Scan for the cell matching the given text and deliver its [x, y] coordinate at center. 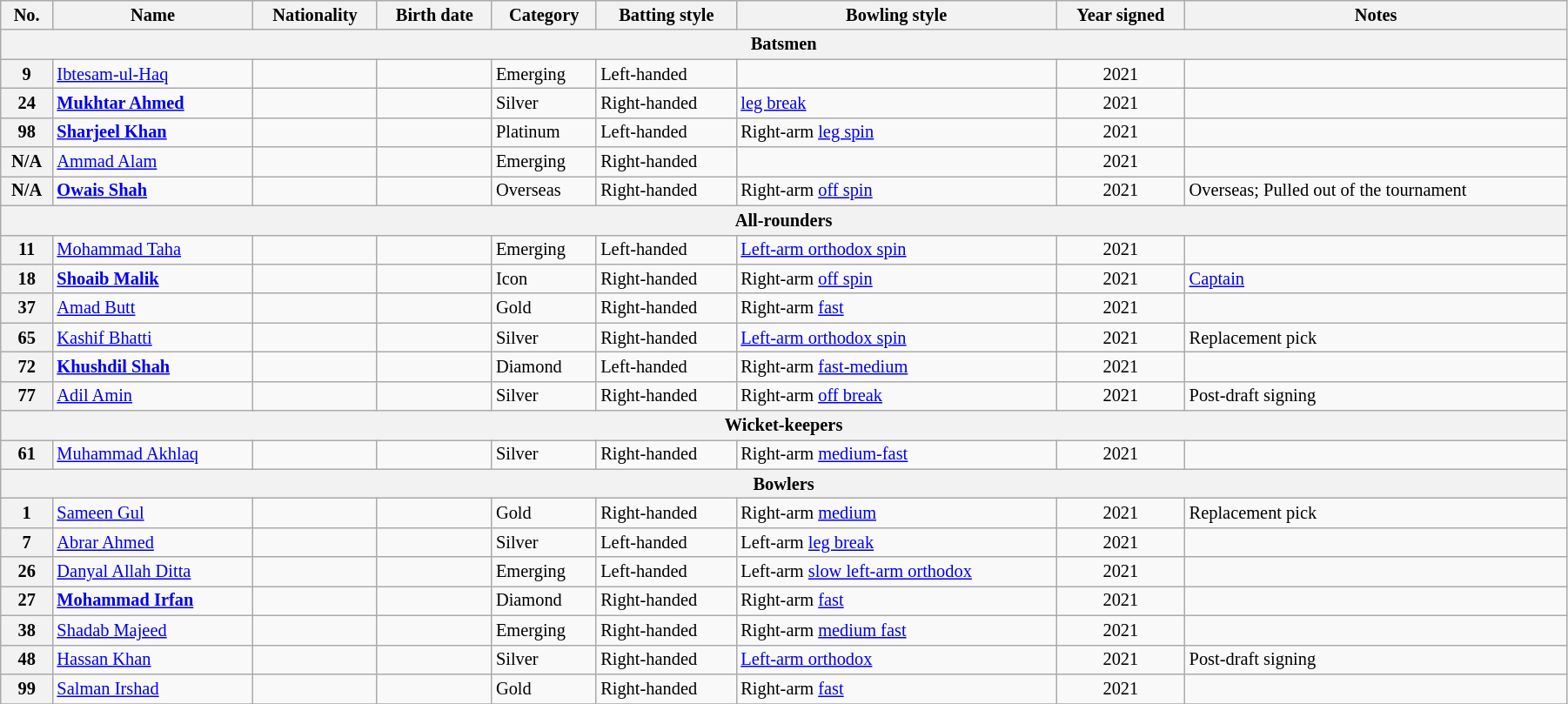
Khushdil Shah [153, 366]
Sameen Gul [153, 513]
Right-arm off break [896, 396]
Name [153, 15]
11 [27, 250]
24 [27, 103]
37 [27, 308]
Kashif Bhatti [153, 338]
99 [27, 688]
Muhammad Akhlaq [153, 454]
9 [27, 74]
Left-arm orthodox [896, 660]
Hassan Khan [153, 660]
Notes [1377, 15]
Right-arm medium-fast [896, 454]
Mohammad Taha [153, 250]
Mohammad Irfan [153, 600]
1 [27, 513]
27 [27, 600]
77 [27, 396]
Left-arm leg break [896, 542]
Bowling style [896, 15]
Sharjeel Khan [153, 132]
98 [27, 132]
Captain [1377, 278]
Batting style [667, 15]
Ammad Alam [153, 162]
All-rounders [784, 220]
Adil Amin [153, 396]
Icon [544, 278]
Shadab Majeed [153, 630]
Overseas [544, 191]
26 [27, 572]
Right-arm medium fast [896, 630]
Ibtesam-ul-Haq [153, 74]
48 [27, 660]
Right-arm fast-medium [896, 366]
Category [544, 15]
Abrar Ahmed [153, 542]
Nationality [315, 15]
65 [27, 338]
Platinum [544, 132]
18 [27, 278]
leg break [896, 103]
Mukhtar Ahmed [153, 103]
7 [27, 542]
Wicket-keepers [784, 426]
Shoaib Malik [153, 278]
61 [27, 454]
38 [27, 630]
Amad Butt [153, 308]
Bowlers [784, 484]
Right-arm medium [896, 513]
No. [27, 15]
Right-arm leg spin [896, 132]
Danyal Allah Ditta [153, 572]
72 [27, 366]
Year signed [1121, 15]
Owais Shah [153, 191]
Batsmen [784, 44]
Left-arm slow left-arm orthodox [896, 572]
Overseas; Pulled out of the tournament [1377, 191]
Salman Irshad [153, 688]
Birth date [434, 15]
